Return [X, Y] of the center of cell containing provided text 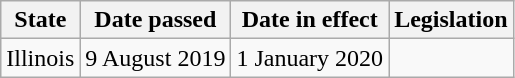
Legislation [451, 20]
Illinois [40, 58]
9 August 2019 [156, 58]
1 January 2020 [310, 58]
Date in effect [310, 20]
State [40, 20]
Date passed [156, 20]
